For the text-containing cell, return its midpoint in [X, Y] coordinate format. 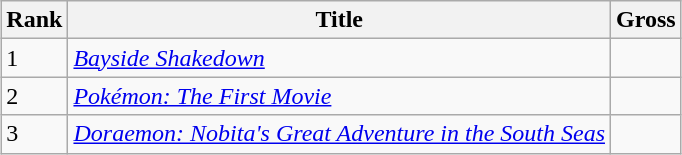
3 [34, 134]
Doraemon: Nobita's Great Adventure in the South Seas [340, 134]
Rank [34, 20]
Title [340, 20]
1 [34, 58]
Gross [646, 20]
Pokémon: The First Movie [340, 96]
Bayside Shakedown [340, 58]
2 [34, 96]
